Return the (x, y) coordinate for the center point of the cell that contains the specified text.  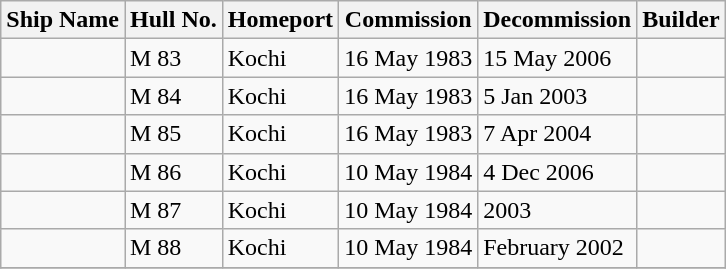
M 87 (173, 210)
15 May 2006 (558, 58)
M 85 (173, 134)
Ship Name (63, 20)
M 84 (173, 96)
M 88 (173, 248)
Homeport (280, 20)
4 Dec 2006 (558, 172)
Decommission (558, 20)
5 Jan 2003 (558, 96)
M 83 (173, 58)
Commission (408, 20)
Builder (681, 20)
2003 (558, 210)
M 86 (173, 172)
February 2002 (558, 248)
Hull No. (173, 20)
7 Apr 2004 (558, 134)
